Search for the cell housing the specified text and yield its [X, Y] center coordinate. 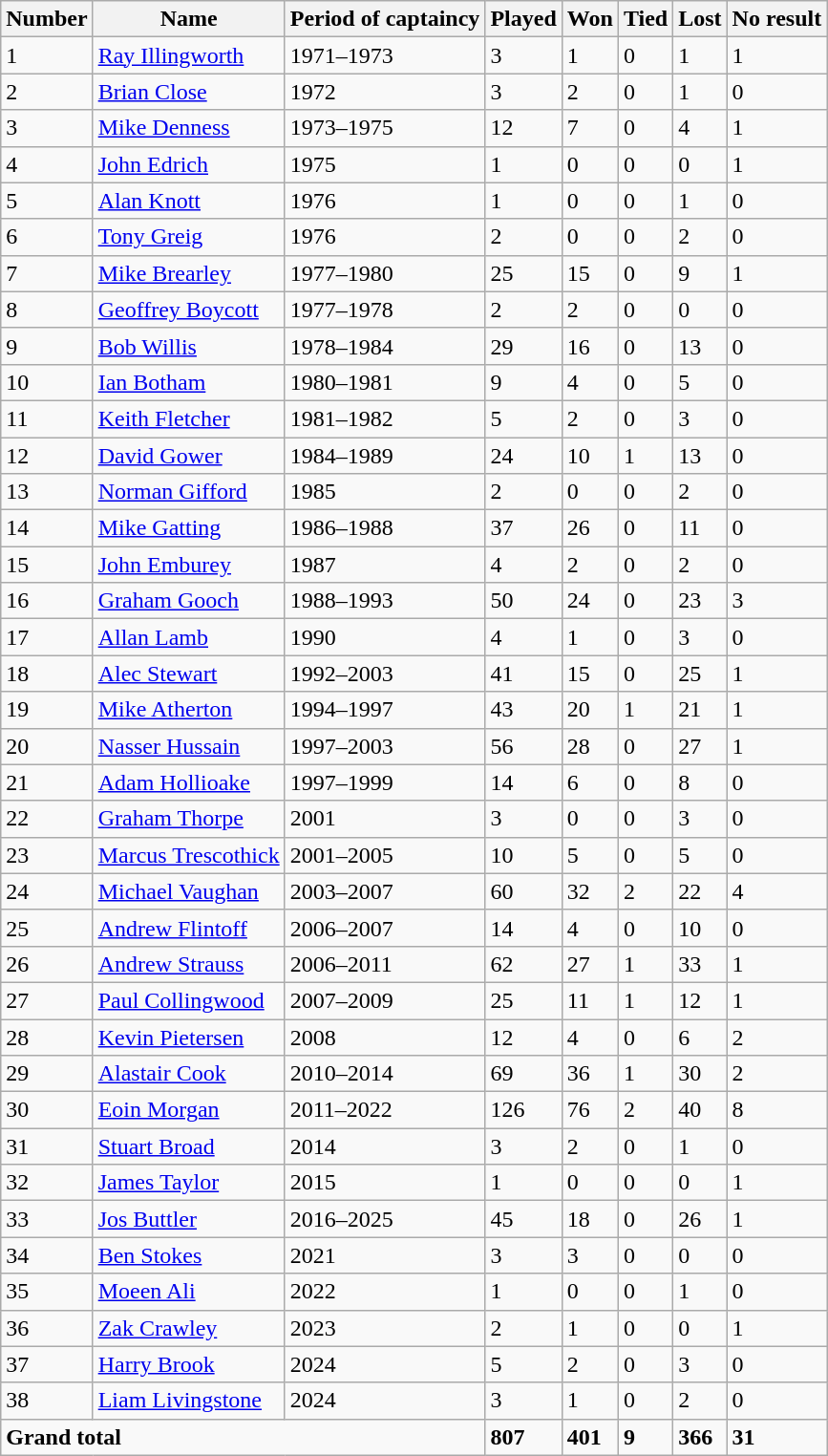
Mike Atherton [189, 710]
401 [590, 1437]
2003–2007 [385, 891]
2016–2025 [385, 1219]
Liam Livingstone [189, 1401]
Tied [646, 19]
Andrew Strauss [189, 964]
Bob Willis [189, 346]
Won [590, 19]
50 [523, 601]
2008 [385, 1037]
Andrew Flintoff [189, 928]
1980–1981 [385, 382]
Moeen Ali [189, 1292]
Ian Botham [189, 382]
17 [47, 637]
1977–1978 [385, 310]
Mike Brearley [189, 273]
2021 [385, 1255]
Graham Thorpe [189, 819]
Name [189, 19]
45 [523, 1219]
Paul Collingwood [189, 1000]
43 [523, 710]
60 [523, 891]
Mike Gatting [189, 528]
807 [523, 1437]
Played [523, 19]
1986–1988 [385, 528]
2022 [385, 1292]
John Emburey [189, 565]
Alec Stewart [189, 674]
James Taylor [189, 1183]
David Gower [189, 456]
366 [700, 1437]
126 [523, 1110]
Marcus Trescothick [189, 855]
No result [777, 19]
56 [523, 746]
Number [47, 19]
Kevin Pietersen [189, 1037]
2001 [385, 819]
1973–1975 [385, 128]
1985 [385, 492]
Graham Gooch [189, 601]
Norman Gifford [189, 492]
69 [523, 1074]
Ben Stokes [189, 1255]
Michael Vaughan [189, 891]
2007–2009 [385, 1000]
62 [523, 964]
Period of captaincy [385, 19]
1988–1993 [385, 601]
1984–1989 [385, 456]
Harry Brook [189, 1364]
Allan Lamb [189, 637]
Geoffrey Boycott [189, 310]
1997–2003 [385, 746]
Grand total [243, 1437]
2006–2011 [385, 964]
76 [590, 1110]
38 [47, 1401]
Keith Fletcher [189, 418]
Brian Close [189, 92]
2010–2014 [385, 1074]
1992–2003 [385, 674]
Ray Illingworth [189, 55]
1990 [385, 637]
41 [523, 674]
2015 [385, 1183]
35 [47, 1292]
1994–1997 [385, 710]
2006–2007 [385, 928]
Stuart Broad [189, 1146]
Mike Denness [189, 128]
34 [47, 1255]
Zak Crawley [189, 1328]
Lost [700, 19]
Eoin Morgan [189, 1110]
2001–2005 [385, 855]
2014 [385, 1146]
19 [47, 710]
1972 [385, 92]
1987 [385, 565]
Jos Buttler [189, 1219]
1978–1984 [385, 346]
Adam Hollioake [189, 782]
1977–1980 [385, 273]
2023 [385, 1328]
1971–1973 [385, 55]
1997–1999 [385, 782]
40 [700, 1110]
1975 [385, 164]
Alastair Cook [189, 1074]
2011–2022 [385, 1110]
Nasser Hussain [189, 746]
John Edrich [189, 164]
Tony Greig [189, 237]
Alan Knott [189, 201]
1981–1982 [385, 418]
